Scan for the cell matching the given text and deliver its (X, Y) coordinate at center. 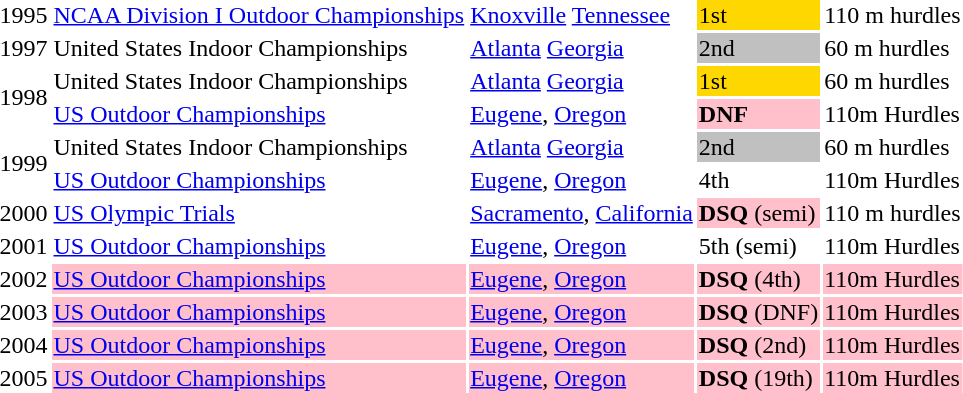
Knoxville Tennessee (582, 15)
4th (758, 180)
US Olympic Trials (259, 213)
5th (semi) (758, 246)
DSQ (19th) (758, 378)
NCAA Division I Outdoor Championships (259, 15)
Sacramento, California (582, 213)
DNF (758, 114)
DSQ (4th) (758, 279)
DSQ (semi) (758, 213)
DSQ (2nd) (758, 345)
DSQ (DNF) (758, 312)
